Scan for the cell matching the given text and deliver its (X, Y) coordinate at center. 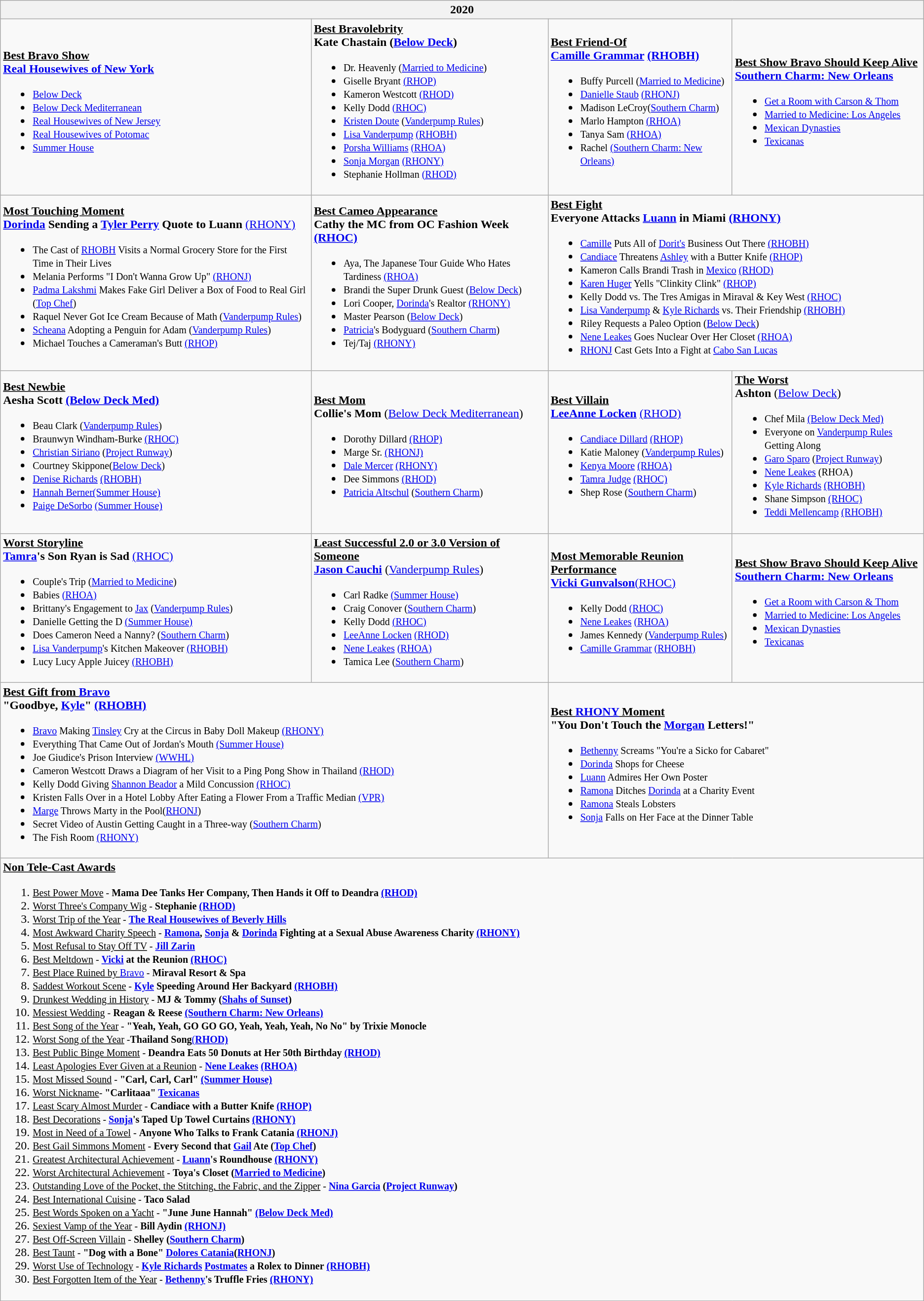
Best Bravo ShowReal Housewives of New YorkBelow DeckBelow Deck MediterraneanReal Housewives of New JerseyReal Housewives of PotomacSummer House (156, 107)
Most Memorable Reunion PerformanceVicki Gunvalson(RHOC)Kelly Dodd (RHOC)Nene Leakes (RHOA)James Kennedy (Vanderpump Rules)Camille Grammar (RHOBH) (640, 608)
2020 (462, 10)
